Scan for the cell matching the given text and deliver its [X, Y] coordinate at center. 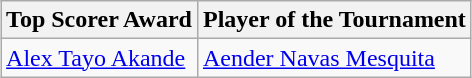
Alex Tayo Akande [100, 58]
Player of the Tournament [334, 20]
Aender Navas Mesquita [334, 58]
Top Scorer Award [100, 20]
